Extract the (X, Y) coordinate from the center of the cell holding the provided text.  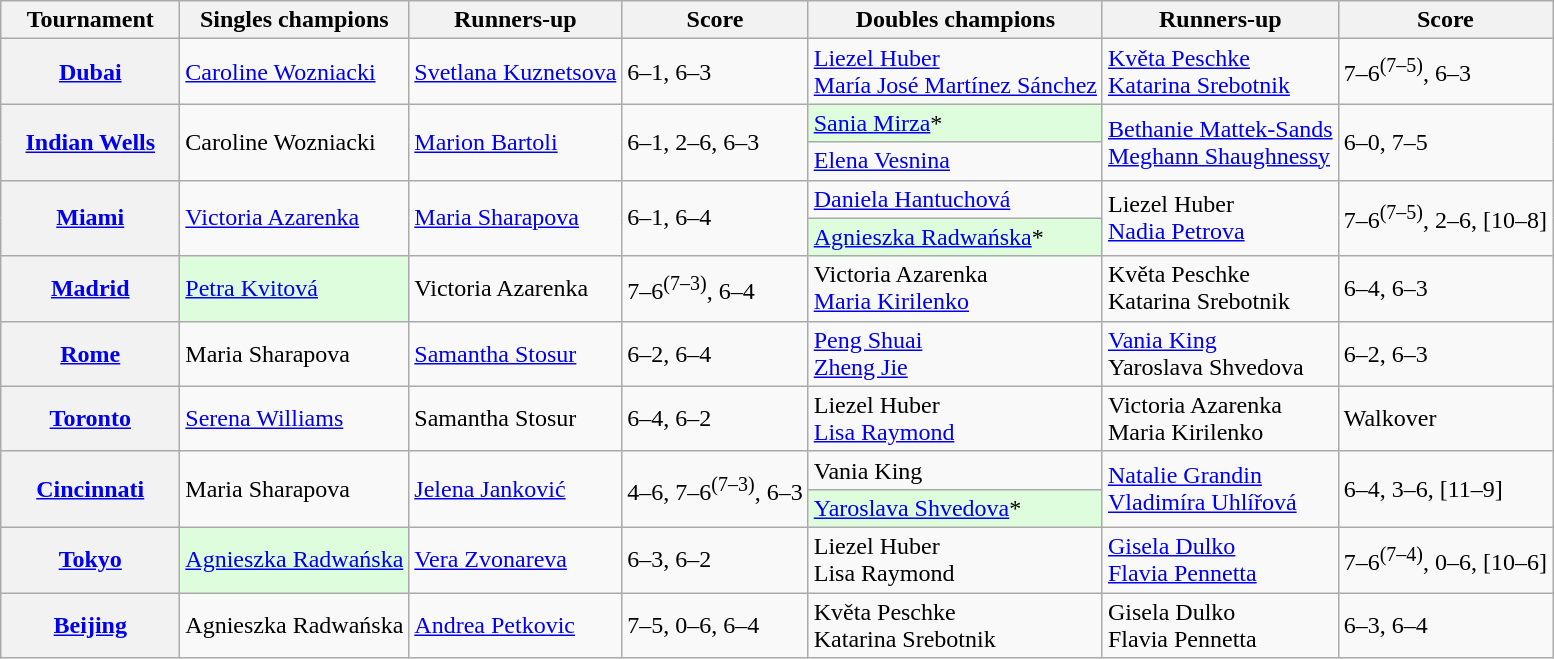
Marion Bartoli (516, 142)
Natalie Grandin Vladimíra Uhlířová (1220, 489)
Jelena Janković (516, 489)
Serena Williams (294, 418)
6–4, 6–2 (715, 418)
6–1, 2–6, 6–3 (715, 142)
Elena Vesnina (955, 161)
6–3, 6–4 (1445, 624)
Madrid (90, 288)
Dubai (90, 72)
Indian Wells (90, 142)
6–0, 7–5 (1445, 142)
Vania King Yaroslava Shvedova (1220, 354)
7–5, 0–6, 6–4 (715, 624)
Andrea Petkovic (516, 624)
Singles champions (294, 20)
Cincinnati (90, 489)
Petra Kvitová (294, 288)
Peng Shuai Zheng Jie (955, 354)
4–6, 7–6(7–3), 6–3 (715, 489)
6–3, 6–2 (715, 560)
Toronto (90, 418)
Sania Mirza* (955, 123)
Liezel Huber Nadia Petrova (1220, 218)
6–1, 6–3 (715, 72)
6–4, 3–6, [11–9] (1445, 489)
7–6(7–5), 2–6, [10–8] (1445, 218)
6–4, 6–3 (1445, 288)
Walkover (1445, 418)
Tournament (90, 20)
Vania King (955, 470)
Doubles champions (955, 20)
6–2, 6–3 (1445, 354)
Rome (90, 354)
Vera Zvonareva (516, 560)
6–2, 6–4 (715, 354)
Miami (90, 218)
Svetlana Kuznetsova (516, 72)
Yaroslava Shvedova* (955, 508)
7–6(7–3), 6–4 (715, 288)
Liezel Huber María José Martínez Sánchez (955, 72)
6–1, 6–4 (715, 218)
Bethanie Mattek-Sands Meghann Shaughnessy (1220, 142)
Daniela Hantuchová (955, 199)
7–6(7–4), 0–6, [10–6] (1445, 560)
Beijing (90, 624)
Agnieszka Radwańska* (955, 237)
7–6(7–5), 6–3 (1445, 72)
Tokyo (90, 560)
